Find where the given text appears and provide that cell's center as (x, y) coordinate. 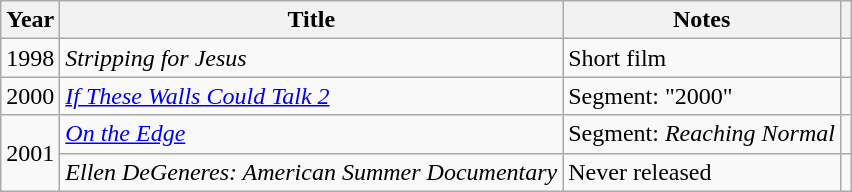
Year (30, 20)
If These Walls Could Talk 2 (312, 96)
Short film (702, 58)
Title (312, 20)
Never released (702, 172)
On the Edge (312, 134)
2000 (30, 96)
1998 (30, 58)
2001 (30, 153)
Stripping for Jesus (312, 58)
Segment: "2000" (702, 96)
Notes (702, 20)
Ellen DeGeneres: American Summer Documentary (312, 172)
Segment: Reaching Normal (702, 134)
